For the text-containing cell, return its midpoint in (X, Y) coordinate format. 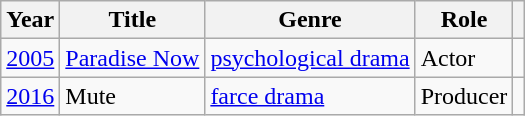
psychological drama (310, 58)
Mute (132, 96)
2005 (30, 58)
2016 (30, 96)
Year (30, 20)
farce drama (310, 96)
Actor (464, 58)
Paradise Now (132, 58)
Producer (464, 96)
Genre (310, 20)
Title (132, 20)
Role (464, 20)
